Return (X, Y) of the center of cell containing provided text 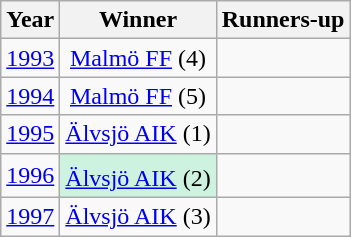
1994 (30, 96)
1995 (30, 134)
Älvsjö AIK (3) (138, 217)
1993 (30, 58)
Year (30, 20)
Malmö FF (5) (138, 96)
Malmö FF (4) (138, 58)
1997 (30, 217)
Runners-up (283, 20)
Älvsjö AIK (1) (138, 134)
Älvsjö AIK (2) (138, 176)
Winner (138, 20)
1996 (30, 176)
